Provide the [x, y] coordinate of the cell's center where the given text is located.  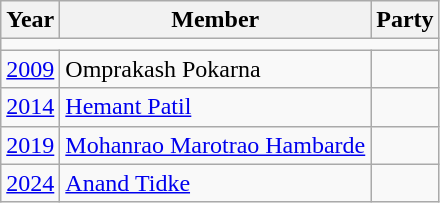
Member [216, 20]
2014 [30, 107]
Mohanrao Marotrao Hambarde [216, 145]
Year [30, 20]
2024 [30, 183]
Hemant Patil [216, 107]
Anand Tidke [216, 183]
2019 [30, 145]
Omprakash Pokarna [216, 69]
2009 [30, 69]
Party [405, 20]
